Detect which cell encompasses the target text, then output its (X, Y) center coordinate. 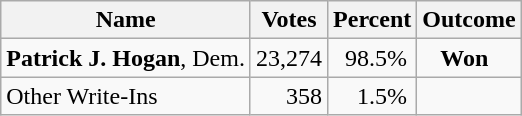
Won (469, 58)
98.5% (372, 58)
23,274 (288, 58)
Outcome (469, 20)
Percent (372, 20)
1.5% (372, 96)
Patrick J. Hogan, Dem. (126, 58)
Votes (288, 20)
358 (288, 96)
Name (126, 20)
Other Write-Ins (126, 96)
